Detect which cell encompasses the target text, then output its [x, y] center coordinate. 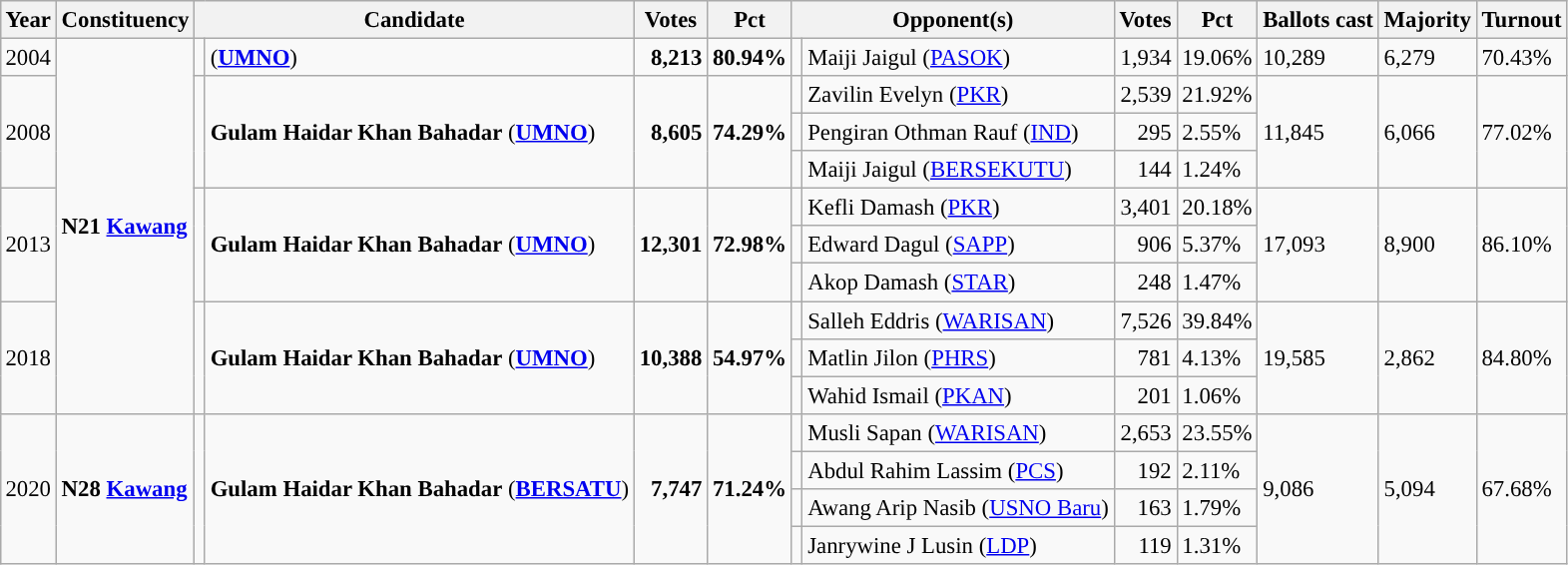
39.84% [1218, 320]
Zavilin Evelyn (PKR) [958, 95]
8,213 [671, 57]
2018 [28, 357]
86.10% [1521, 246]
Gulam Haidar Khan Bahadar (BERSATU) [419, 488]
1,934 [1146, 57]
74.29% [751, 132]
84.80% [1521, 357]
6,066 [1427, 132]
1.24% [1218, 170]
Akop Damash (STAR) [958, 282]
21.92% [1218, 95]
9,086 [1317, 488]
144 [1146, 170]
Kefli Damash (PKR) [958, 208]
192 [1146, 470]
2,653 [1146, 432]
12,301 [671, 246]
19.06% [1218, 57]
2.11% [1218, 470]
781 [1146, 357]
5,094 [1427, 488]
295 [1146, 133]
Majority [1427, 20]
1.31% [1218, 545]
N21 Kawang [125, 226]
2,862 [1427, 357]
67.68% [1521, 488]
2008 [28, 132]
Ballots cast [1317, 20]
Salleh Eddris (WARISAN) [958, 320]
20.18% [1218, 208]
3,401 [1146, 208]
77.02% [1521, 132]
Matlin Jilon (PHRS) [958, 357]
Year [28, 20]
2013 [28, 246]
10,388 [671, 357]
Musli Sapan (WARISAN) [958, 432]
N28 Kawang [125, 488]
17,093 [1317, 246]
Janrywine J Lusin (LDP) [958, 545]
Abdul Rahim Lassim (PCS) [958, 470]
19,585 [1317, 357]
4.13% [1218, 357]
Wahid Ismail (PKAN) [958, 395]
Maiji Jaigul (BERSEKUTU) [958, 170]
71.24% [751, 488]
11,845 [1317, 132]
Candidate [415, 20]
7,747 [671, 488]
2020 [28, 488]
119 [1146, 545]
1.47% [1218, 282]
Opponent(s) [952, 20]
6,279 [1427, 57]
Turnout [1521, 20]
(UMNO) [419, 57]
248 [1146, 282]
1.79% [1218, 507]
201 [1146, 395]
Maiji Jaigul (PASOK) [958, 57]
1.06% [1218, 395]
5.37% [1218, 245]
Constituency [125, 20]
Awang Arip Nasib (USNO Baru) [958, 507]
8,900 [1427, 246]
54.97% [751, 357]
10,289 [1317, 57]
Pengiran Othman Rauf (IND) [958, 133]
72.98% [751, 246]
2.55% [1218, 133]
80.94% [751, 57]
163 [1146, 507]
Edward Dagul (SAPP) [958, 245]
23.55% [1218, 432]
2,539 [1146, 95]
2004 [28, 57]
70.43% [1521, 57]
8,605 [671, 132]
906 [1146, 245]
7,526 [1146, 320]
